Provide the (X, Y) coordinate of the cell's center where the given text is located.  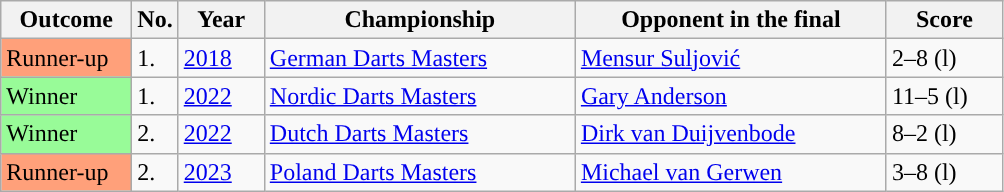
2018 (221, 58)
8–2 (l) (944, 134)
Dirk van Duijvenbode (730, 134)
11–5 (l) (944, 96)
Dutch Darts Masters (420, 134)
Year (221, 20)
Opponent in the final (730, 20)
Gary Anderson (730, 96)
Michael van Gerwen (730, 172)
Score (944, 20)
Mensur Suljović (730, 58)
Poland Darts Masters (420, 172)
Nordic Darts Masters (420, 96)
Championship (420, 20)
German Darts Masters (420, 58)
2023 (221, 172)
No. (155, 20)
Outcome (66, 20)
2–8 (l) (944, 58)
3–8 (l) (944, 172)
